Find where the given text appears and provide that cell's center as [X, Y] coordinate. 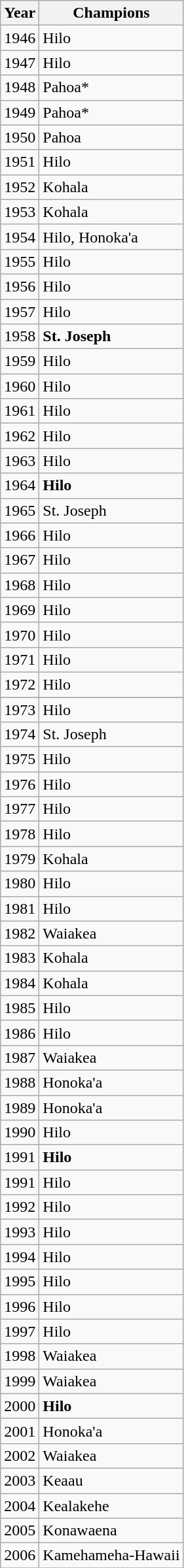
Year [20, 13]
1989 [20, 1108]
2000 [20, 1406]
1973 [20, 709]
1982 [20, 933]
1976 [20, 784]
1965 [20, 510]
2005 [20, 1531]
1984 [20, 983]
1974 [20, 735]
1999 [20, 1381]
1961 [20, 411]
1980 [20, 884]
1967 [20, 560]
1949 [20, 112]
1958 [20, 337]
1960 [20, 386]
Kealakehe [111, 1505]
1952 [20, 187]
1963 [20, 461]
2004 [20, 1505]
Konawaena [111, 1531]
1964 [20, 486]
1978 [20, 834]
1955 [20, 261]
1971 [20, 659]
2001 [20, 1431]
1972 [20, 684]
1995 [20, 1282]
Hilo, Honoka'a [111, 237]
1997 [20, 1331]
1996 [20, 1307]
1990 [20, 1133]
Champions [111, 13]
1959 [20, 361]
1988 [20, 1082]
1946 [20, 38]
2002 [20, 1456]
Kamehameha-Hawaii [111, 1556]
1998 [20, 1356]
1950 [20, 137]
1983 [20, 958]
2006 [20, 1556]
1947 [20, 63]
1962 [20, 436]
1969 [20, 610]
1985 [20, 1008]
1954 [20, 237]
1953 [20, 212]
1993 [20, 1232]
1948 [20, 88]
1994 [20, 1257]
1970 [20, 635]
1992 [20, 1207]
1951 [20, 162]
1977 [20, 809]
1975 [20, 759]
1968 [20, 585]
1957 [20, 312]
1956 [20, 286]
1986 [20, 1033]
1981 [20, 909]
1987 [20, 1058]
2003 [20, 1480]
Keaau [111, 1480]
Pahoa [111, 137]
1979 [20, 859]
1966 [20, 535]
